Detect which cell encompasses the target text, then output its (x, y) center coordinate. 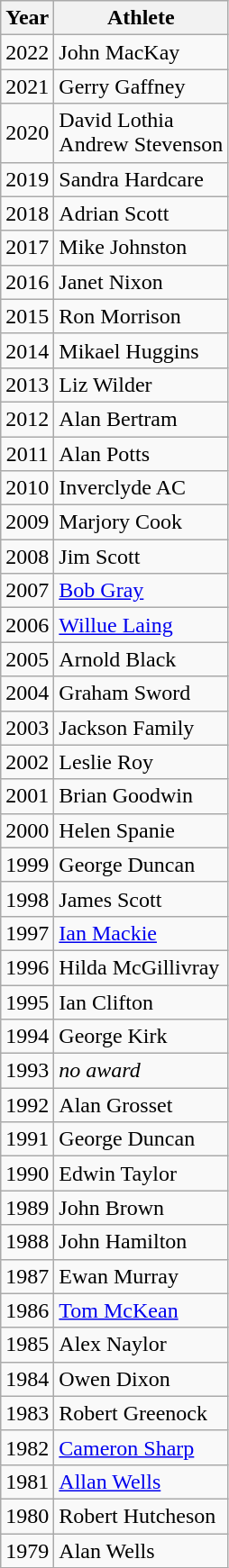
2000 (27, 830)
Hilda McGillivray (141, 967)
Marjory Cook (141, 522)
Alan Bertram (141, 419)
2008 (27, 557)
Alan Wells (141, 1550)
2016 (27, 282)
Alan Potts (141, 453)
2005 (27, 659)
1986 (27, 1310)
2007 (27, 591)
Jackson Family (141, 728)
Bob Gray (141, 591)
2015 (27, 316)
1990 (27, 1174)
Inverclyde AC (141, 488)
1980 (27, 1516)
Edwin Taylor (141, 1174)
1996 (27, 967)
Owen Dixon (141, 1379)
1992 (27, 1105)
1982 (27, 1447)
Alex Naylor (141, 1345)
1997 (27, 933)
2006 (27, 625)
2010 (27, 488)
Graham Sword (141, 693)
2011 (27, 453)
Adrian Scott (141, 213)
2004 (27, 693)
Ewan Murray (141, 1276)
Brian Goodwin (141, 796)
2009 (27, 522)
1988 (27, 1242)
1998 (27, 899)
James Scott (141, 899)
Sandra Hardcare (141, 179)
Arnold Black (141, 659)
1987 (27, 1276)
1999 (27, 865)
1985 (27, 1345)
Janet Nixon (141, 282)
1981 (27, 1482)
Robert Hutcheson (141, 1516)
2002 (27, 762)
2020 (27, 133)
2022 (27, 52)
Ron Morrison (141, 316)
Willue Laing (141, 625)
1995 (27, 1002)
John MacKay (141, 52)
1989 (27, 1208)
1991 (27, 1139)
Helen Spanie (141, 830)
Ian Mackie (141, 933)
Allan Wells (141, 1482)
2017 (27, 248)
2012 (27, 419)
no award (141, 1071)
Jim Scott (141, 557)
Gerry Gaffney (141, 86)
1994 (27, 1037)
Mike Johnston (141, 248)
2003 (27, 728)
1993 (27, 1071)
John Brown (141, 1208)
Ian Clifton (141, 1002)
George Kirk (141, 1037)
Mikael Huggins (141, 350)
Athlete (141, 18)
Year (27, 18)
2021 (27, 86)
2013 (27, 385)
1984 (27, 1379)
Robert Greenock (141, 1413)
2018 (27, 213)
John Hamilton (141, 1242)
2001 (27, 796)
Tom McKean (141, 1310)
David LothiaAndrew Stevenson (141, 133)
Cameron Sharp (141, 1447)
1983 (27, 1413)
2019 (27, 179)
1979 (27, 1550)
Alan Grosset (141, 1105)
Leslie Roy (141, 762)
2014 (27, 350)
Liz Wilder (141, 385)
